Detect which cell encompasses the target text, then output its [X, Y] center coordinate. 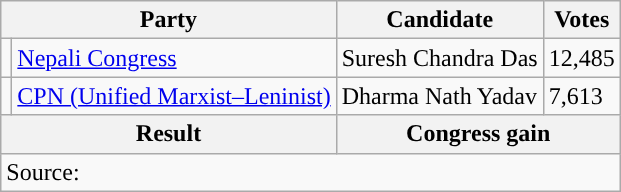
Votes [582, 20]
CPN (Unified Marxist–Leninist) [174, 96]
Party [168, 20]
7,613 [582, 96]
Nepali Congress [174, 58]
Dharma Nath Yadav [440, 96]
Result [168, 134]
12,485 [582, 58]
Congress gain [478, 134]
Source: [311, 172]
Suresh Chandra Das [440, 58]
Candidate [440, 20]
